Return [x, y] of the center of cell containing provided text 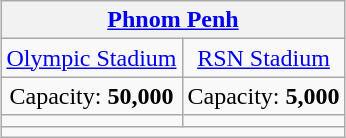
Phnom Penh [173, 20]
Capacity: 5,000 [264, 96]
RSN Stadium [264, 58]
Olympic Stadium [92, 58]
Capacity: 50,000 [92, 96]
